Find where the given text appears and provide that cell's center as [x, y] coordinate. 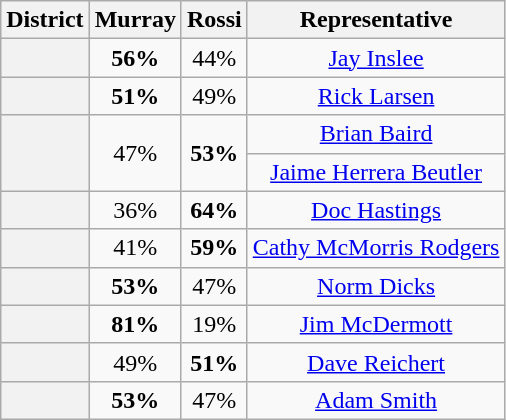
Brian Baird [376, 134]
Jaime Herrera Beutler [376, 172]
41% [135, 248]
Jim McDermott [376, 324]
District [45, 20]
59% [214, 248]
36% [135, 210]
Jay Inslee [376, 58]
Dave Reichert [376, 362]
81% [135, 324]
Representative [376, 20]
Rick Larsen [376, 96]
Doc Hastings [376, 210]
19% [214, 324]
Adam Smith [376, 400]
Cathy McMorris Rodgers [376, 248]
56% [135, 58]
44% [214, 58]
Rossi [214, 20]
64% [214, 210]
Norm Dicks [376, 286]
Murray [135, 20]
